Locate the cell with the specified text and output its (X, Y) center coordinate. 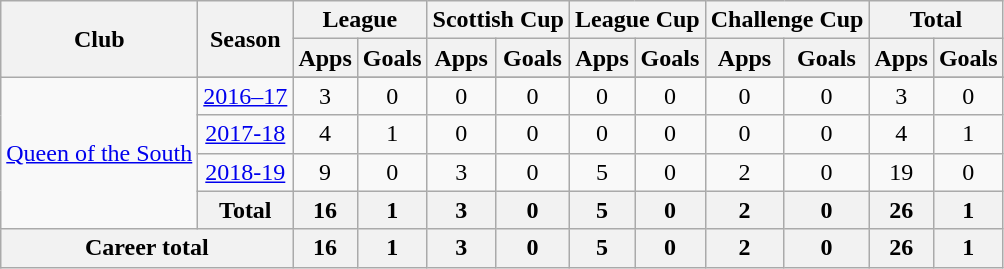
2017-18 (246, 134)
Club (100, 39)
Career total (147, 248)
19 (901, 172)
Queen of the South (100, 153)
Season (246, 39)
2016–17 (246, 96)
League Cup (637, 20)
League (360, 20)
2018-19 (246, 172)
Challenge Cup (787, 20)
Scottish Cup (498, 20)
9 (325, 172)
